Detect which cell encompasses the target text, then output its (X, Y) center coordinate. 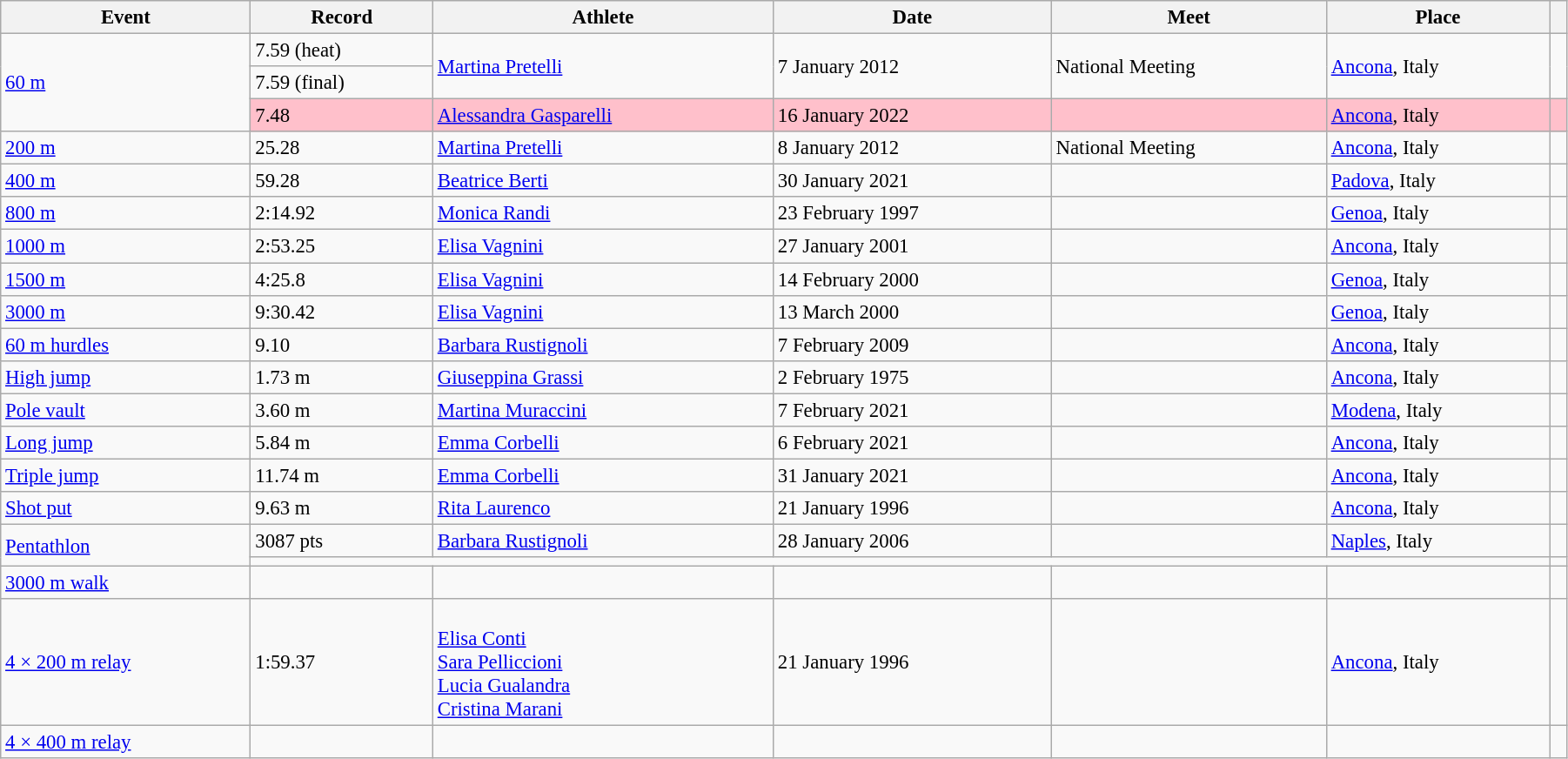
1.73 m (341, 377)
1500 m (125, 279)
Meet (1189, 17)
30 January 2021 (913, 181)
7 January 2012 (913, 66)
23 February 1997 (913, 213)
400 m (125, 181)
Rita Laurenco (602, 508)
59.28 (341, 181)
9.63 m (341, 508)
16 January 2022 (913, 116)
Shot put (125, 508)
9.10 (341, 345)
1:59.37 (341, 662)
4:25.8 (341, 279)
8 January 2012 (913, 148)
Athlete (602, 17)
11.74 m (341, 475)
Triple jump (125, 475)
13 March 2000 (913, 312)
Record (341, 17)
4 × 200 m relay (125, 662)
Beatrice Berti (602, 181)
60 m hurdles (125, 345)
3.60 m (341, 410)
27 January 2001 (913, 246)
Pentathlon (125, 545)
Pole vault (125, 410)
Giuseppina Grassi (602, 377)
7.48 (341, 116)
Long jump (125, 443)
7.59 (final) (341, 83)
7.59 (heat) (341, 50)
3000 m (125, 312)
Modena, Italy (1437, 410)
Alessandra Gasparelli (602, 116)
1000 m (125, 246)
Monica Randi (602, 213)
2:14.92 (341, 213)
7 February 2009 (913, 345)
200 m (125, 148)
2 February 1975 (913, 377)
9:30.42 (341, 312)
Naples, Italy (1437, 541)
800 m (125, 213)
Padova, Italy (1437, 181)
Event (125, 17)
31 January 2021 (913, 475)
Date (913, 17)
6 February 2021 (913, 443)
3087 pts (341, 541)
14 February 2000 (913, 279)
4 × 400 m relay (125, 742)
Place (1437, 17)
High jump (125, 377)
25.28 (341, 148)
Elisa ContiSara PelliccioniLucia GualandraCristina Marani (602, 662)
2:53.25 (341, 246)
7 February 2021 (913, 410)
Martina Muraccini (602, 410)
28 January 2006 (913, 541)
60 m (125, 84)
3000 m walk (125, 583)
5.84 m (341, 443)
